Determine the [X, Y] coordinate at the center of the cell enclosing the given text.  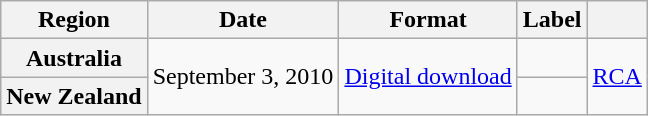
Australia [74, 58]
New Zealand [74, 96]
RCA [617, 77]
Format [428, 20]
Label [552, 20]
September 3, 2010 [243, 77]
Digital download [428, 77]
Region [74, 20]
Date [243, 20]
